For the text-containing cell, return its midpoint in [X, Y] coordinate format. 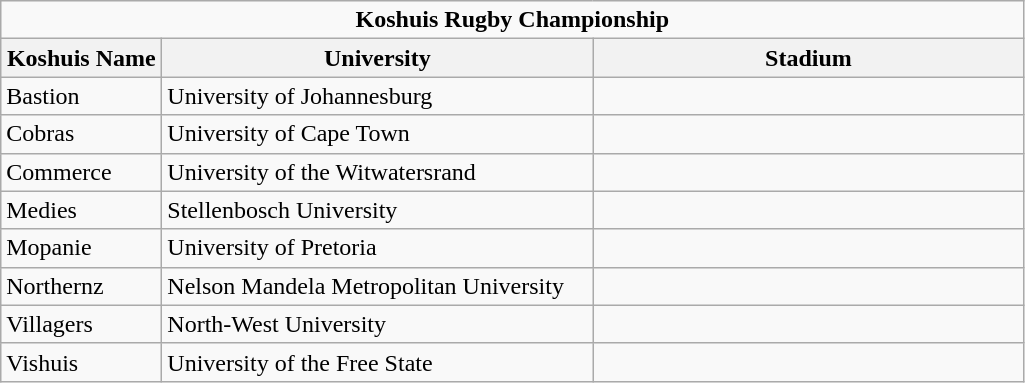
Vishuis [82, 362]
Nelson Mandela Metropolitan University [378, 286]
University of Cape Town [378, 134]
University of the Free State [378, 362]
North-West University [378, 324]
Bastion [82, 96]
University of the Witwatersrand [378, 172]
Villagers [82, 324]
Commerce [82, 172]
Northernz [82, 286]
Koshuis Name [82, 58]
University of Johannesburg [378, 96]
Mopanie [82, 248]
Stellenbosch University [378, 210]
University [378, 58]
Koshuis Rugby Championship [512, 20]
Stadium [808, 58]
University of Pretoria [378, 248]
Cobras [82, 134]
Medies [82, 210]
